Find where the given text appears and provide that cell's center as (X, Y) coordinate. 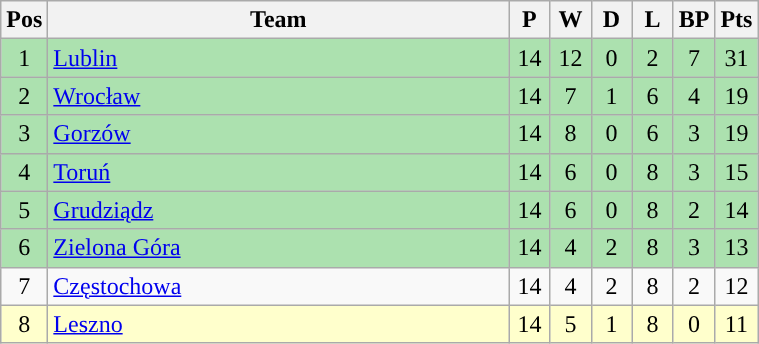
Pts (736, 20)
Leszno (278, 324)
BP (694, 20)
13 (736, 248)
Wrocław (278, 96)
D (612, 20)
L (652, 20)
Gorzów (278, 134)
W (570, 20)
Team (278, 20)
P (530, 20)
Toruń (278, 172)
31 (736, 58)
Pos (24, 20)
Lublin (278, 58)
Częstochowa (278, 286)
11 (736, 324)
15 (736, 172)
Zielona Góra (278, 248)
Grudziądz (278, 210)
